Locate the cell with the specified text and output its [X, Y] center coordinate. 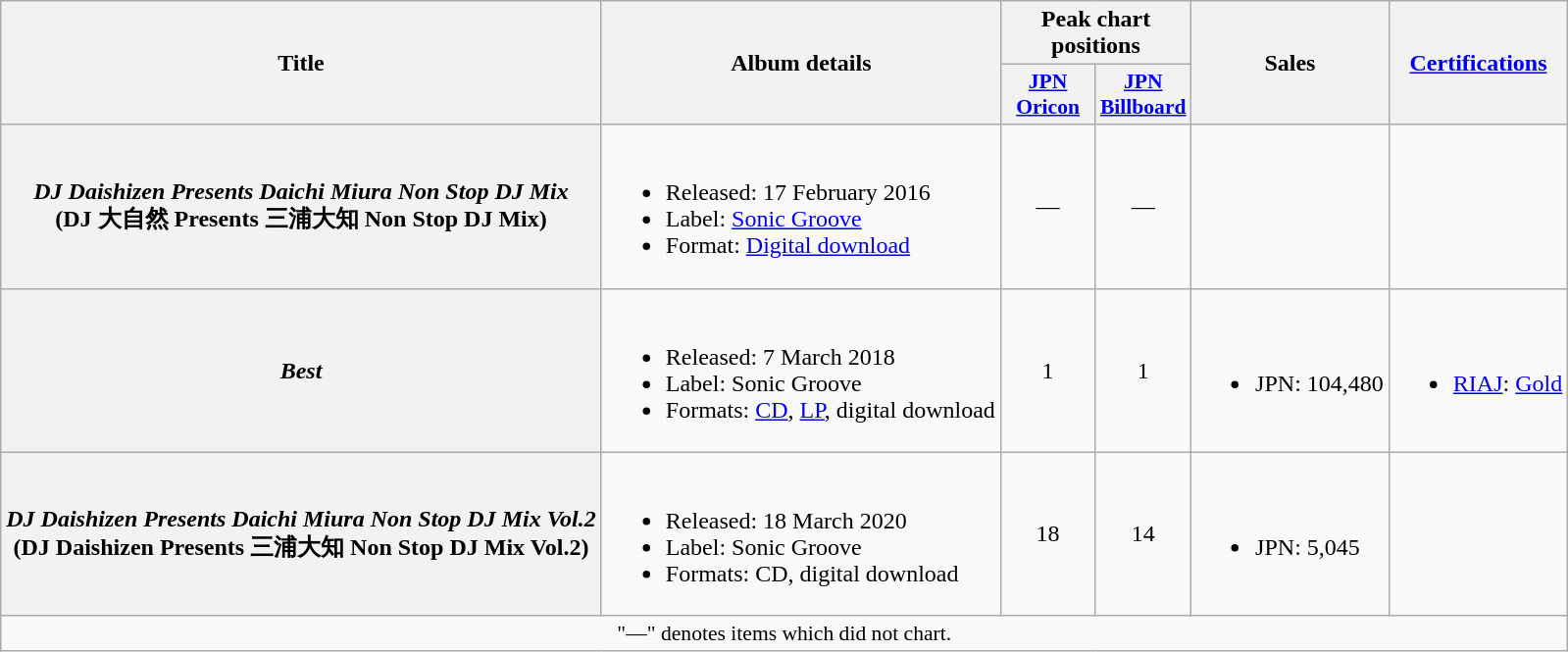
JPNOricon [1047, 94]
JPNBillboard [1143, 94]
JPN: 104,480 [1290, 371]
JPN: 5,045 [1290, 533]
DJ Daishizen Presents Daichi Miura Non Stop DJ Mix Vol.2(DJ Daishizen Presents 三浦大知 Non Stop DJ Mix Vol.2) [302, 533]
RIAJ: Gold [1478, 371]
Released: 18 March 2020Label: Sonic GrooveFormats: CD, digital download [800, 533]
Released: 7 March 2018Label: Sonic GrooveFormats: CD, LP, digital download [800, 371]
Sales [1290, 63]
Album details [800, 63]
Title [302, 63]
"—" denotes items which did not chart. [784, 633]
Peak chart positions [1095, 33]
18 [1047, 533]
Best [302, 371]
DJ Daishizen Presents Daichi Miura Non Stop DJ Mix(DJ 大自然 Presents 三浦大知 Non Stop DJ Mix) [302, 206]
14 [1143, 533]
Certifications [1478, 63]
Released: 17 February 2016Label: Sonic GrooveFormat: Digital download [800, 206]
